Determine the [x, y] coordinate at the center of the cell enclosing the given text.  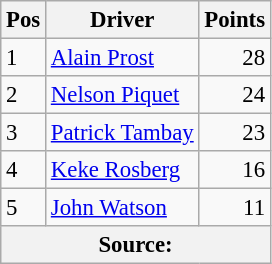
Source: [136, 245]
Nelson Piquet [122, 95]
24 [234, 95]
28 [234, 58]
Patrick Tambay [122, 133]
1 [24, 58]
3 [24, 133]
Pos [24, 20]
Keke Rosberg [122, 170]
2 [24, 95]
Alain Prost [122, 58]
5 [24, 208]
16 [234, 170]
23 [234, 133]
4 [24, 170]
Driver [122, 20]
11 [234, 208]
Points [234, 20]
John Watson [122, 208]
